Output the [X, Y] coordinate of the center of the cell containing the given text.  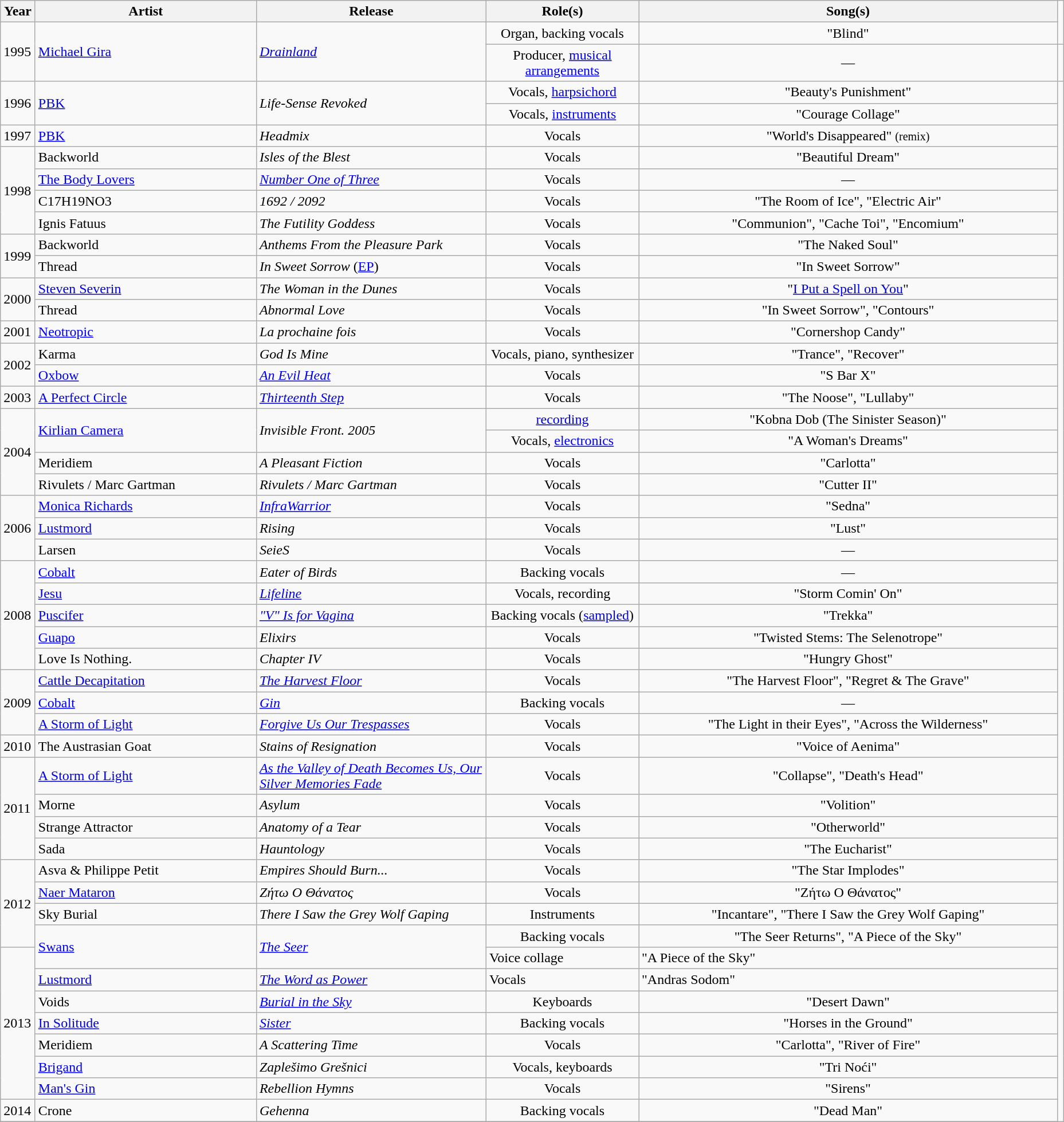
Sister [371, 1023]
Song(s) [848, 11]
2011 [18, 809]
recording [562, 419]
Swans [146, 947]
2001 [18, 332]
An Evil Heat [371, 376]
Strange Attractor [146, 827]
Zaplešimo Grešnici [371, 1067]
"I Put a Spell on You" [848, 288]
Year [18, 11]
"Ζήτω Ο Θάνατος" [848, 892]
"Volition" [848, 805]
Life-Sense Revoked [371, 103]
"The Seer Returns", "A Piece of the Sky" [848, 936]
1996 [18, 103]
A Scattering Time [371, 1045]
Love Is Nothing. [146, 659]
Artist [146, 11]
2004 [18, 452]
There I Saw the Grey Wolf Gaping [371, 914]
"Blind" [848, 33]
"Carlotta" [848, 463]
"Twisted Stems: The Selenotrope" [848, 637]
"Hungry Ghost" [848, 659]
Larsen [146, 550]
Vocals, piano, synthesizer [562, 354]
The Word as Power [371, 979]
Keyboards [562, 1002]
"Otherworld" [848, 827]
Crone [146, 1111]
Invisible Front. 2005 [371, 430]
Naer Mataron [146, 892]
"V" Is for Vagina [371, 615]
Voids [146, 1002]
"Beautiful Dream" [848, 158]
"The Star Implodes" [848, 871]
Headmix [371, 136]
Asylum [371, 805]
2014 [18, 1111]
"Trance", "Recover" [848, 354]
The Body Lovers [146, 179]
God Is Mine [371, 354]
"A Piece of the Sky" [848, 958]
"Horses in the Ground" [848, 1023]
The Woman in the Dunes [371, 288]
"The Naked Soul" [848, 245]
Forgive Us Our Trespasses [371, 725]
The Harvest Floor [371, 681]
Vocals, recording [562, 593]
"The Harvest Floor", "Regret & The Grave" [848, 681]
Monica Richards [146, 506]
C17H19NO3 [146, 201]
"Sirens" [848, 1089]
"In Sweet Sorrow" [848, 266]
"Incantare", "There I Saw the Grey Wolf Gaping" [848, 914]
Morne [146, 805]
Organ, backing vocals [562, 33]
Oxbow [146, 376]
2002 [18, 365]
The Futility Goddess [371, 223]
"Storm Comin' On" [848, 593]
Hauntology [371, 849]
Burial in the Sky [371, 1002]
Man's Gin [146, 1089]
"Cutter II" [848, 485]
A Pleasant Fiction [371, 463]
Steven Severin [146, 288]
"Tri Noći" [848, 1067]
Sada [146, 849]
InfraWarrior [371, 506]
As the Valley of Death Becomes Us, Our Silver Memories Fade [371, 775]
"The Room of Ice", "Electric Air" [848, 201]
1692 / 2092 [371, 201]
"Kobna Dob (The Sinister Season)" [848, 419]
"S Bar X" [848, 376]
1998 [18, 190]
Eater of Birds [371, 572]
Release [371, 11]
"Sedna" [848, 506]
Role(s) [562, 11]
Anatomy of a Tear [371, 827]
Gehenna [371, 1111]
Chapter IV [371, 659]
Sky Burial [146, 914]
Vocals, instruments [562, 114]
"Trekka" [848, 615]
Ζήτω Ο Θάνατος [371, 892]
"Lust" [848, 528]
Jesu [146, 593]
2008 [18, 615]
"The Light in their Eyes", "Across the Wilderness" [848, 725]
"A Woman's Dreams" [848, 441]
"Carlotta", "River of Fire" [848, 1045]
"The Noose", "Lullaby" [848, 397]
Cattle Decapitation [146, 681]
Brigand [146, 1067]
Lifeline [371, 593]
Rising [371, 528]
"In Sweet Sorrow", "Contours" [848, 310]
Vocals, keyboards [562, 1067]
Vocals, electronics [562, 441]
SeieS [371, 550]
"Beauty's Punishment" [848, 92]
1995 [18, 52]
"Andras Sodom" [848, 979]
"Communion", "Cache Toi", "Encomium" [848, 223]
Gin [371, 703]
2003 [18, 397]
Voice collage [562, 958]
"Dead Man" [848, 1111]
Kirlian Camera [146, 430]
Guapo [146, 637]
Backing vocals (sampled) [562, 615]
Thirteenth Step [371, 397]
2000 [18, 299]
"World's Disappeared" (remix) [848, 136]
2006 [18, 528]
Karma [146, 354]
Rebellion Hymns [371, 1089]
Isles of the Blest [371, 158]
2012 [18, 903]
Empires Should Burn... [371, 871]
1997 [18, 136]
"Collapse", "Death's Head" [848, 775]
Vocals, harpsichord [562, 92]
Puscifer [146, 615]
"Desert Dawn" [848, 1002]
Number One of Three [371, 179]
2013 [18, 1023]
A Perfect Circle [146, 397]
Michael Gira [146, 52]
Asva & Philippe Petit [146, 871]
2010 [18, 746]
Ignis Fatuus [146, 223]
Anthems From the Pleasure Park [371, 245]
Neotropic [146, 332]
In Solitude [146, 1023]
The Seer [371, 947]
"Courage Collage" [848, 114]
"Voice of Aenima" [848, 746]
Elixirs [371, 637]
La prochaine fois [371, 332]
2009 [18, 703]
Abnormal Love [371, 310]
"The Eucharist" [848, 849]
"Cornershop Candy" [848, 332]
In Sweet Sorrow (EP) [371, 266]
Instruments [562, 914]
Producer, musical arrangements [562, 63]
Drainland [371, 52]
The Austrasian Goat [146, 746]
1999 [18, 255]
Stains of Resignation [371, 746]
